Extract the [X, Y] coordinate from the center of the cell holding the provided text.  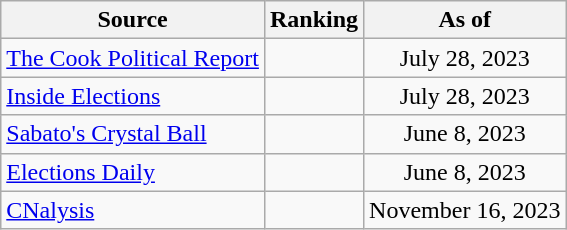
The Cook Political Report [133, 58]
Ranking [314, 20]
CNalysis [133, 210]
Inside Elections [133, 96]
As of [465, 20]
Source [133, 20]
Sabato's Crystal Ball [133, 134]
November 16, 2023 [465, 210]
Elections Daily [133, 172]
